Capture the cell that displays the provided text and extract its [X, Y] central coordinate. 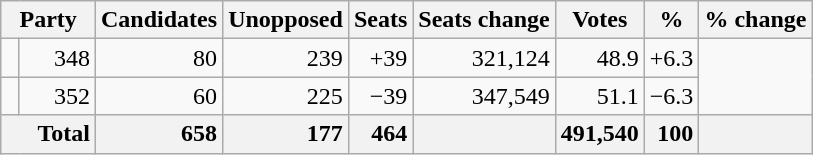
225 [286, 96]
348 [58, 58]
+39 [380, 58]
−6.3 [672, 96]
352 [58, 96]
239 [286, 58]
Seats [380, 20]
Unopposed [286, 20]
% change [756, 20]
+6.3 [672, 58]
100 [672, 134]
321,124 [484, 58]
Party [48, 20]
80 [160, 58]
Votes [600, 20]
347,549 [484, 96]
177 [286, 134]
% [672, 20]
491,540 [600, 134]
Total [48, 134]
60 [160, 96]
Seats change [484, 20]
Candidates [160, 20]
51.1 [600, 96]
464 [380, 134]
658 [160, 134]
48.9 [600, 58]
−39 [380, 96]
